Scan for the cell matching the given text and deliver its (X, Y) coordinate at center. 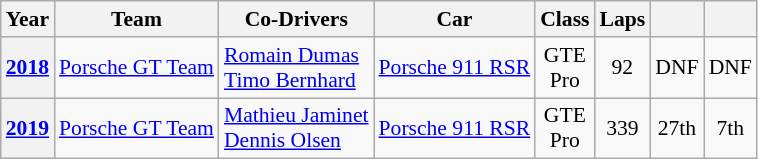
Class (564, 19)
27th (676, 128)
7th (730, 128)
2019 (28, 128)
Co-Drivers (296, 19)
Laps (623, 19)
Mathieu Jaminet Dennis Olsen (296, 128)
Team (136, 19)
Year (28, 19)
339 (623, 128)
2018 (28, 68)
Car (455, 19)
92 (623, 68)
Romain Dumas Timo Bernhard (296, 68)
